Identify which cell holds the provided text, then report its [X, Y] central coordinate. 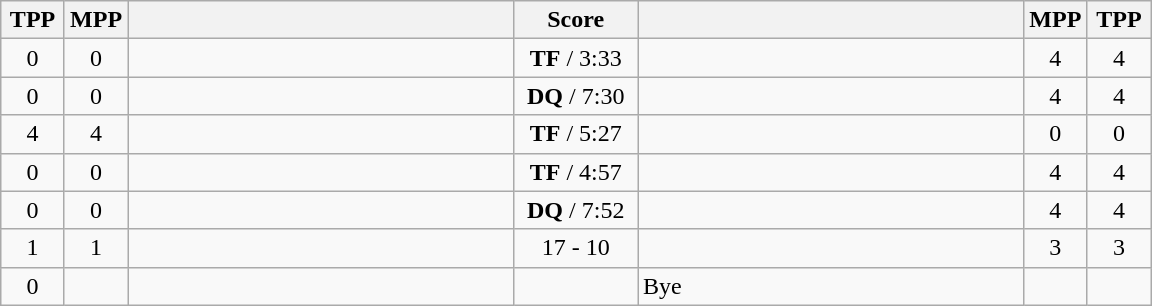
Bye [831, 286]
TF / 4:57 [576, 172]
TF / 5:27 [576, 134]
Score [576, 20]
DQ / 7:52 [576, 210]
TF / 3:33 [576, 58]
DQ / 7:30 [576, 96]
17 - 10 [576, 248]
